Provide the [x, y] coordinate of the cell's center where the given text is located.  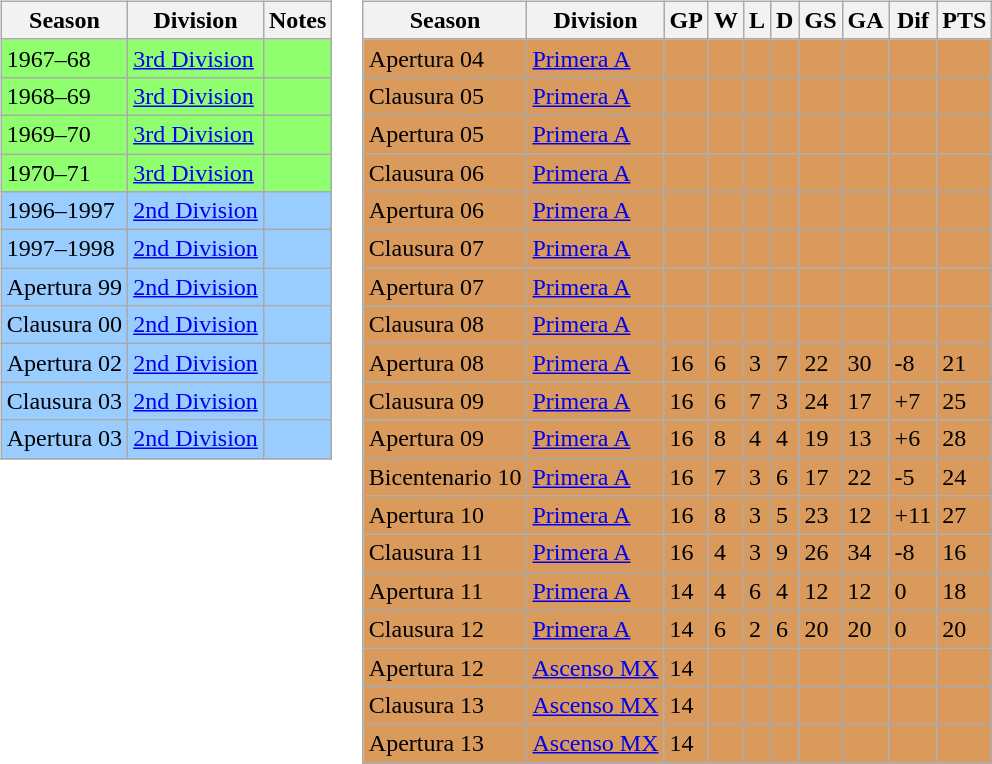
+11 [913, 515]
Apertura 02 [64, 363]
27 [964, 515]
Clausura 03 [64, 401]
18 [964, 591]
Apertura 03 [64, 439]
Clausura 11 [445, 553]
-5 [913, 477]
Apertura 10 [445, 515]
Bicentenario 10 [445, 477]
1970–71 [64, 173]
Apertura 13 [445, 743]
1967–68 [64, 58]
PTS [964, 20]
9 [785, 553]
Clausura 07 [445, 249]
Apertura 04 [445, 58]
13 [866, 439]
GS [820, 20]
GA [866, 20]
19 [820, 439]
L [756, 20]
Clausura 00 [64, 325]
Clausura 12 [445, 629]
26 [820, 553]
Apertura 99 [64, 287]
5 [785, 515]
Apertura 05 [445, 134]
Apertura 08 [445, 363]
Notes [297, 20]
D [785, 20]
23 [820, 515]
21 [964, 363]
Apertura 11 [445, 591]
30 [866, 363]
1969–70 [64, 134]
+7 [913, 401]
Apertura 09 [445, 439]
+6 [913, 439]
Clausura 13 [445, 705]
Apertura 07 [445, 287]
W [726, 20]
Dif [913, 20]
1996–1997 [64, 211]
1968–69 [64, 96]
Clausura 08 [445, 325]
25 [964, 401]
Clausura 06 [445, 173]
Apertura 06 [445, 211]
1997–1998 [64, 249]
Clausura 05 [445, 96]
Apertura 12 [445, 667]
28 [964, 439]
2 [756, 629]
Clausura 09 [445, 401]
34 [866, 553]
GP [686, 20]
